Return the (x, y) coordinate for the center point of the cell that contains the specified text.  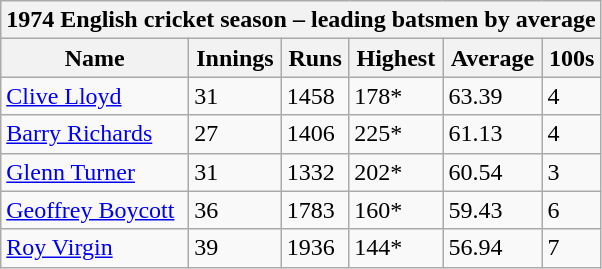
27 (236, 134)
Geoffrey Boycott (95, 210)
Roy Virgin (95, 248)
1332 (315, 172)
56.94 (492, 248)
1783 (315, 210)
1406 (315, 134)
202* (396, 172)
59.43 (492, 210)
Runs (315, 58)
1458 (315, 96)
100s (572, 58)
1936 (315, 248)
3 (572, 172)
160* (396, 210)
Clive Lloyd (95, 96)
Glenn Turner (95, 172)
1974 English cricket season – leading batsmen by average (301, 20)
Innings (236, 58)
61.13 (492, 134)
63.39 (492, 96)
178* (396, 96)
Average (492, 58)
60.54 (492, 172)
144* (396, 248)
Highest (396, 58)
39 (236, 248)
7 (572, 248)
Name (95, 58)
Barry Richards (95, 134)
36 (236, 210)
225* (396, 134)
6 (572, 210)
